Scan for the cell matching the given text and deliver its (X, Y) coordinate at center. 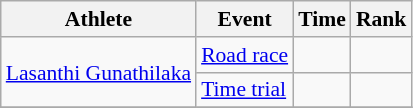
Rank (382, 19)
Event (244, 19)
Athlete (98, 19)
Lasanthi Gunathilaka (98, 72)
Road race (244, 55)
Time trial (244, 90)
Time (322, 19)
